Search for the cell housing the specified text and yield its [x, y] center coordinate. 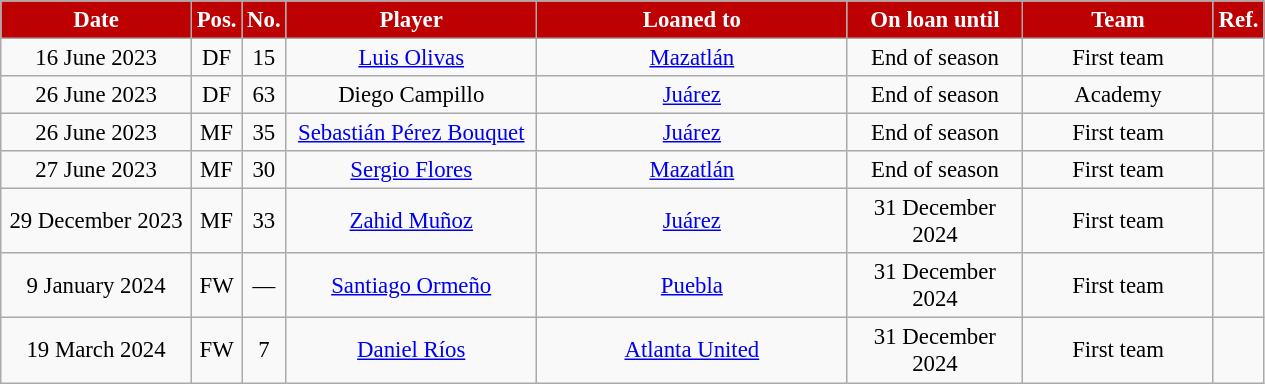
Sergio Flores [412, 170]
No. [264, 20]
Ref. [1238, 20]
Luis Olivas [412, 58]
7 [264, 350]
15 [264, 58]
35 [264, 133]
Santiago Ormeño [412, 286]
30 [264, 170]
Daniel Ríos [412, 350]
Sebastián Pérez Bouquet [412, 133]
Team [1118, 20]
Zahid Muñoz [412, 222]
33 [264, 222]
19 March 2024 [96, 350]
Atlanta United [692, 350]
Player [412, 20]
16 June 2023 [96, 58]
27 June 2023 [96, 170]
29 December 2023 [96, 222]
Pos. [216, 20]
Puebla [692, 286]
Diego Campillo [412, 95]
Date [96, 20]
9 January 2024 [96, 286]
Academy [1118, 95]
63 [264, 95]
Loaned to [692, 20]
On loan until [935, 20]
— [264, 286]
